Pinpoint the cell where the given text exists, returning its (x, y) midpoint coordinate. 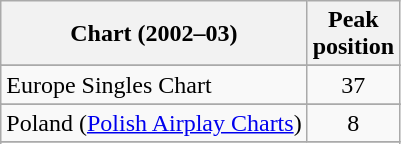
Poland (Polish Airplay Charts) (154, 123)
8 (353, 123)
Chart (2002–03) (154, 34)
Europe Singles Chart (154, 85)
Peakposition (353, 34)
37 (353, 85)
